From the cell containing the given text, extract its center point as (X, Y) coordinate. 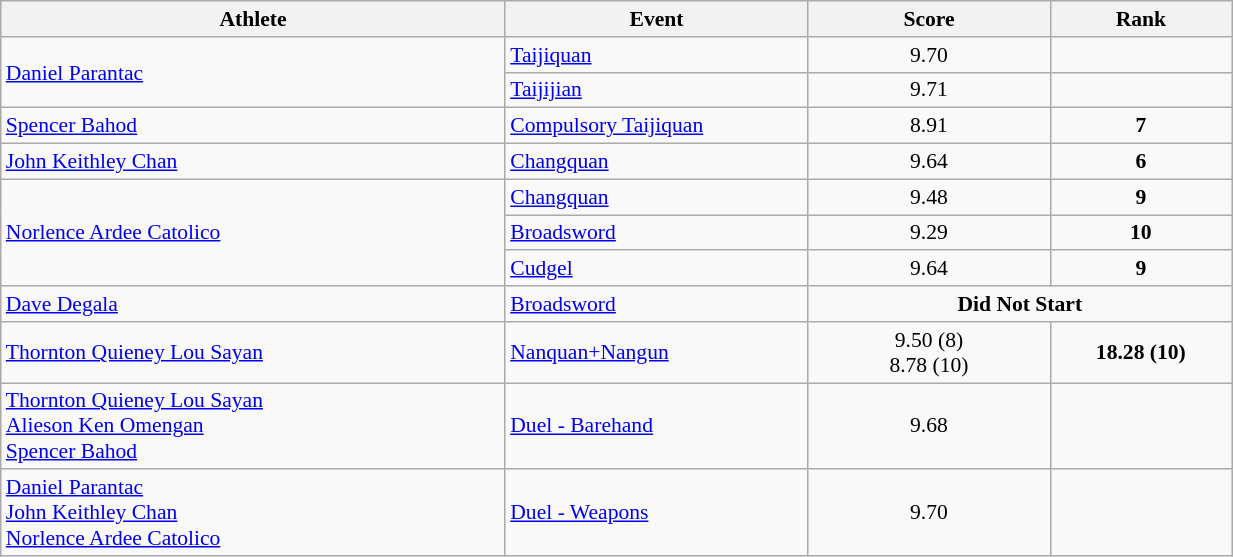
9.68 (929, 426)
18.28 (10) (1141, 352)
Compulsory Taijiquan (656, 126)
Daniel Parantac (253, 72)
9.50 (8) 8.78 (10) (929, 352)
6 (1141, 162)
Rank (1141, 19)
10 (1141, 233)
Cudgel (656, 269)
8.91 (929, 126)
Norlence Ardee Catolico (253, 232)
7 (1141, 126)
9.48 (929, 197)
Daniel ParantacJohn Keithley ChanNorlence Ardee Catolico (253, 514)
9.29 (929, 233)
Spencer Bahod (253, 126)
Dave Degala (253, 304)
Nanquan+Nangun (656, 352)
Score (929, 19)
Duel - Weapons (656, 514)
Did Not Start (1020, 304)
John Keithley Chan (253, 162)
Taijiquan (656, 55)
Event (656, 19)
Thornton Quieney Lou Sayan (253, 352)
Athlete (253, 19)
Thornton Quieney Lou SayanAlieson Ken OmenganSpencer Bahod (253, 426)
Taijijian (656, 90)
Duel - Barehand (656, 426)
9.71 (929, 90)
